Search for the cell housing the specified text and yield its [X, Y] center coordinate. 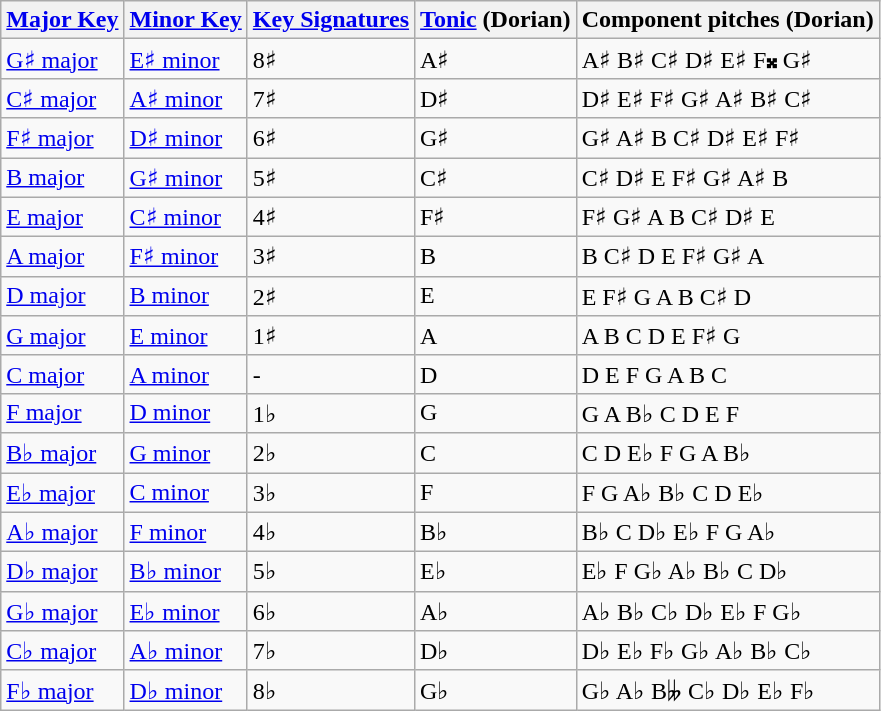
G minor [186, 453]
C♯ D♯ E F♯ G♯ A♯ B [728, 178]
4♭ [330, 532]
E♭ minor [186, 611]
Component pitches (Dorian) [728, 20]
7♯ [330, 98]
F♭ major [62, 690]
6♭ [330, 611]
E♭ [496, 572]
D♭ [496, 651]
5♭ [330, 572]
D♭ minor [186, 690]
G♯ [496, 138]
Major Key [62, 20]
A♯ minor [186, 98]
C minor [186, 492]
5♯ [330, 178]
B♭ [496, 532]
1♭ [330, 413]
C major [62, 374]
E major [62, 217]
G major [62, 336]
- [330, 374]
Tonic (Dorian) [496, 20]
3♯ [330, 257]
F major [62, 413]
1♯ [330, 336]
A♭ major [62, 532]
2♯ [330, 296]
F♯ major [62, 138]
F [496, 492]
C D E♭ F G A B♭ [728, 453]
Minor Key [186, 20]
G♭ major [62, 611]
7♭ [330, 651]
8♭ [330, 690]
4♯ [330, 217]
B minor [186, 296]
D major [62, 296]
F G A♭ B♭ C D E♭ [728, 492]
D♯ [496, 98]
B♭ major [62, 453]
Key Signatures [330, 20]
E [496, 296]
C♯ minor [186, 217]
D minor [186, 413]
D♯ E♯ F♯ G♯ A♯ B♯ C♯ [728, 98]
E♭ major [62, 492]
6♯ [330, 138]
2♭ [330, 453]
B C♯ D E F♯ G♯ A [728, 257]
A♯ B♯ C♯ D♯ E♯ F𝄪 G♯ [728, 59]
8♯ [330, 59]
G A B♭ C D E F [728, 413]
A [496, 336]
B♭ C D♭ E♭ F G A♭ [728, 532]
G [496, 413]
B [496, 257]
G♯ minor [186, 178]
B major [62, 178]
G♯ major [62, 59]
D♯ minor [186, 138]
A♭ [496, 611]
A minor [186, 374]
D♭ major [62, 572]
D E F G A B C [728, 374]
G♯ A♯ B C♯ D♯ E♯ F♯ [728, 138]
A♯ [496, 59]
E♭ F G♭ A♭ B♭ C D♭ [728, 572]
F♯ minor [186, 257]
C [496, 453]
G♭ A♭ B𝄫 C♭ D♭ E♭ F♭ [728, 690]
C♯ major [62, 98]
E minor [186, 336]
E F♯ G A B C♯ D [728, 296]
C♯ [496, 178]
B♭ minor [186, 572]
F♯ G♯ A B C♯ D♯ E [728, 217]
A B C D E F♯ G [728, 336]
A♭ minor [186, 651]
F♯ [496, 217]
E♯ minor [186, 59]
D [496, 374]
A major [62, 257]
C♭ major [62, 651]
G♭ [496, 690]
3♭ [330, 492]
D♭ E♭ F♭ G♭ A♭ B♭ C♭ [728, 651]
F minor [186, 532]
A♭ B♭ C♭ D♭ E♭ F G♭ [728, 611]
